Determine the [x, y] coordinate at the center of the cell enclosing the given text.  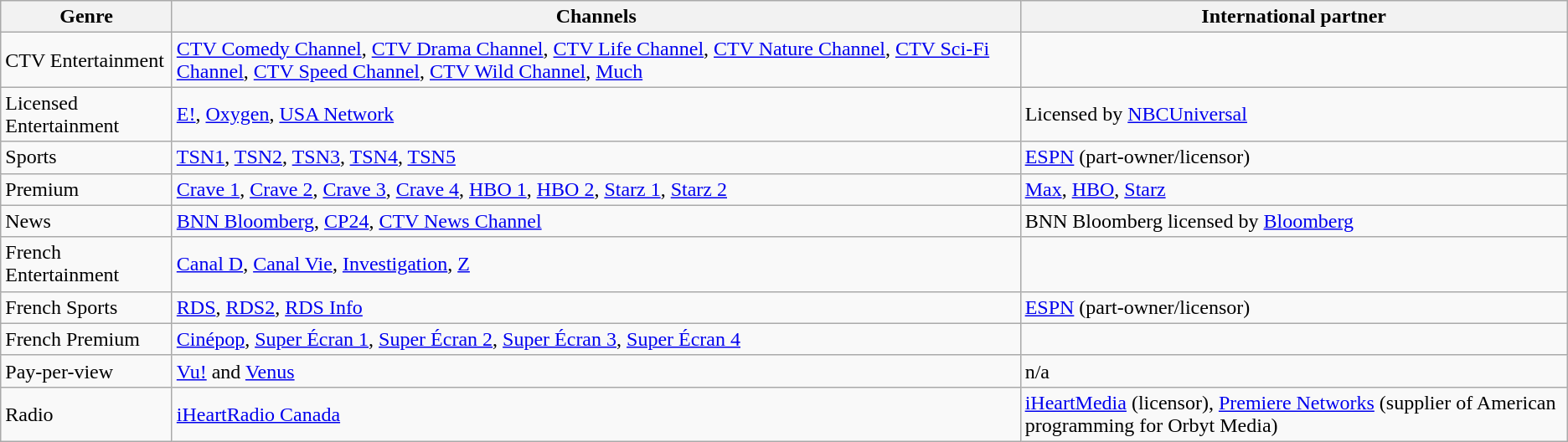
E!, Oxygen, USA Network [596, 114]
BNN Bloomberg, CP24, CTV News Channel [596, 221]
Channels [596, 17]
Licensed by NBCUniversal [1293, 114]
CTV Entertainment [87, 60]
RDS, RDS2, RDS Info [596, 307]
CTV Comedy Channel, CTV Drama Channel, CTV Life Channel, CTV Nature Channel, CTV Sci-Fi Channel, CTV Speed Channel, CTV Wild Channel, Much [596, 60]
Cinépop, Super Écran 1, Super Écran 2, Super Écran 3, Super Écran 4 [596, 339]
n/a [1293, 371]
iHeartRadio Canada [596, 414]
Radio [87, 414]
Max, HBO, Starz [1293, 189]
Vu! and Venus [596, 371]
Licensed Entertainment [87, 114]
Canal D, Canal Vie, Investigation, Z [596, 265]
TSN1, TSN2, TSN3, TSN4, TSN5 [596, 157]
Sports [87, 157]
French Entertainment [87, 265]
International partner [1293, 17]
Crave 1, Crave 2, Crave 3, Crave 4, HBO 1, HBO 2, Starz 1, Starz 2 [596, 189]
Premium [87, 189]
French Sports [87, 307]
News [87, 221]
Genre [87, 17]
French Premium [87, 339]
iHeartMedia (licensor), Premiere Networks (supplier of American programming for Orbyt Media) [1293, 414]
Pay-per-view [87, 371]
BNN Bloomberg licensed by Bloomberg [1293, 221]
